Return the [X, Y] coordinate for the center point of the cell that contains the specified text.  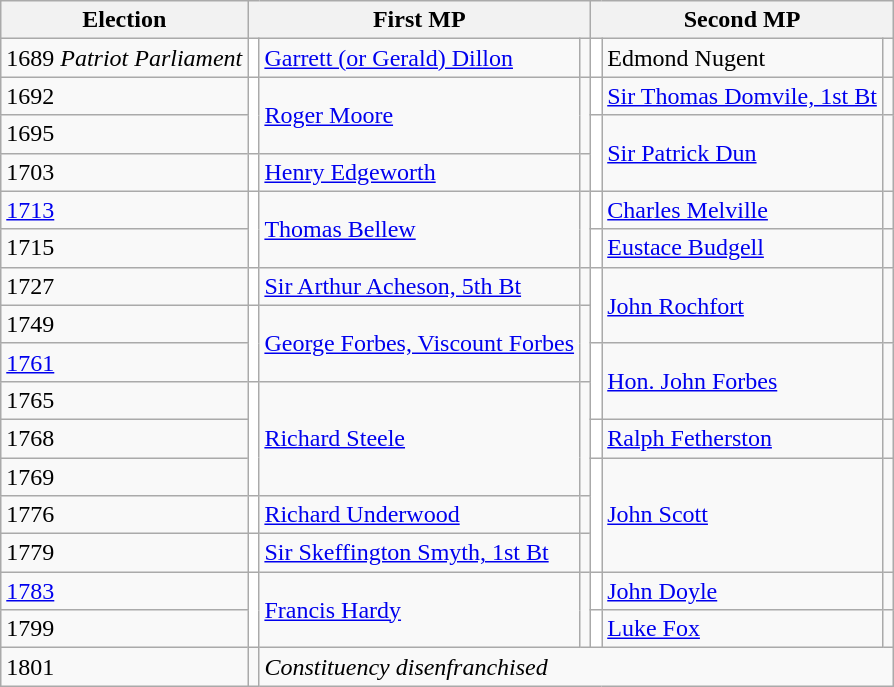
1769 [124, 477]
First MP [420, 20]
Ralph Fetherston [742, 438]
John Scott [742, 515]
Election [124, 20]
1749 [124, 324]
1689 Patriot Parliament [124, 58]
1765 [124, 400]
Constituency disenfranchised [576, 667]
1713 [124, 210]
Henry Edgeworth [420, 172]
Charles Melville [742, 210]
1692 [124, 96]
1727 [124, 286]
Edmond Nugent [742, 58]
1801 [124, 667]
1776 [124, 515]
1715 [124, 248]
1779 [124, 553]
Thomas Bellew [420, 229]
Eustace Budgell [742, 248]
Sir Thomas Domvile, 1st Bt [742, 96]
1799 [124, 629]
1783 [124, 591]
George Forbes, Viscount Forbes [420, 343]
Roger Moore [420, 115]
Luke Fox [742, 629]
1703 [124, 172]
1761 [124, 362]
Richard Steele [420, 438]
Second MP [742, 20]
Francis Hardy [420, 610]
1695 [124, 134]
Garrett (or Gerald) Dillon [420, 58]
Sir Arthur Acheson, 5th Bt [420, 286]
1768 [124, 438]
Hon. John Forbes [742, 381]
John Doyle [742, 591]
Sir Skeffington Smyth, 1st Bt [420, 553]
John Rochfort [742, 305]
Richard Underwood [420, 515]
Sir Patrick Dun [742, 153]
